Return [x, y] of the center of cell containing provided text 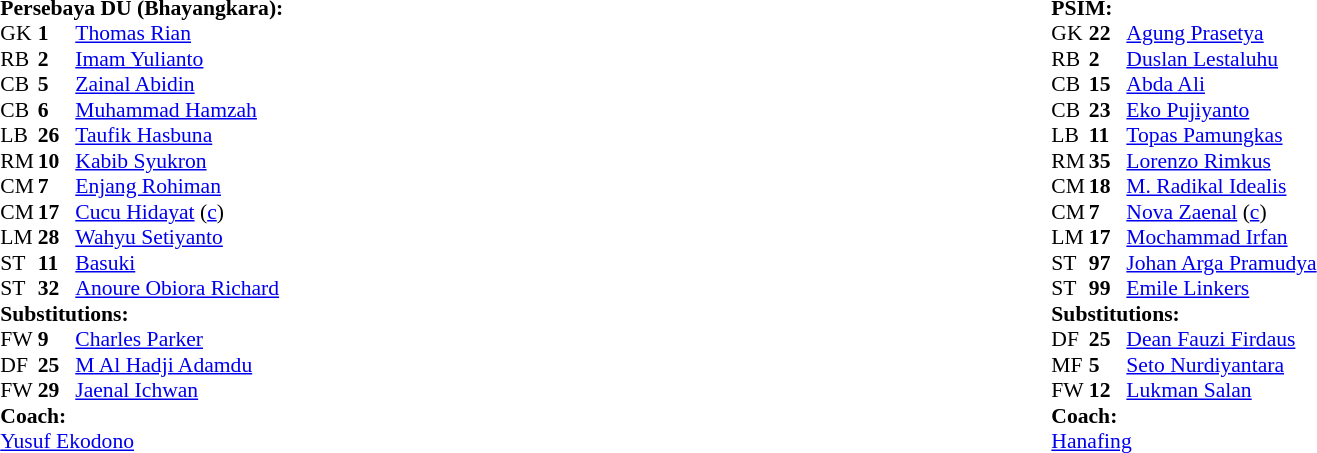
Anoure Obiora Richard [179, 289]
97 [1108, 263]
M. Radikal Idealis [1221, 187]
23 [1108, 110]
1 [57, 33]
Thomas Rian [179, 33]
Lukman Salan [1221, 391]
Kabib Syukron [179, 161]
Basuki [179, 263]
Charles Parker [179, 339]
18 [1108, 187]
26 [57, 135]
Topas Pamungkas [1221, 135]
9 [57, 339]
Muhammad Hamzah [179, 110]
Abda Ali [1221, 85]
Nova Zaenal (c) [1221, 212]
M Al Hadji Adamdu [179, 365]
Lorenzo Rimkus [1221, 161]
35 [1108, 161]
Enjang Rohiman [179, 187]
15 [1108, 85]
99 [1108, 289]
Imam Yulianto [179, 59]
Duslan Lestaluhu [1221, 59]
Seto Nurdiyantara [1221, 365]
Johan Arga Pramudya [1221, 263]
12 [1108, 391]
MF [1070, 365]
Agung Prasetya [1221, 33]
10 [57, 161]
Jaenal Ichwan [179, 391]
6 [57, 110]
Eko Pujiyanto [1221, 110]
Dean Fauzi Firdaus [1221, 339]
28 [57, 237]
Mochammad Irfan [1221, 237]
29 [57, 391]
Emile Linkers [1221, 289]
Wahyu Setiyanto [179, 237]
32 [57, 289]
22 [1108, 33]
Zainal Abidin [179, 85]
Cucu Hidayat (c) [179, 212]
Taufik Hasbuna [179, 135]
